Determine the (X, Y) coordinate at the center of the cell enclosing the given text.  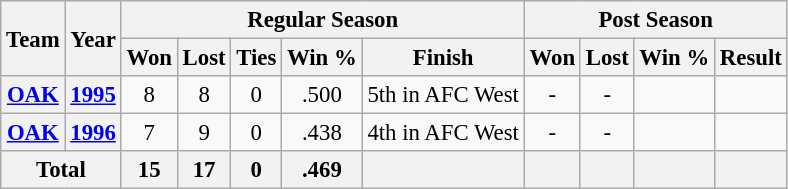
15 (149, 170)
.500 (322, 95)
Result (752, 58)
5th in AFC West (443, 95)
9 (204, 133)
.438 (322, 133)
1996 (93, 133)
Total (61, 170)
Year (93, 38)
Team (33, 38)
Ties (256, 58)
Finish (443, 58)
4th in AFC West (443, 133)
Post Season (656, 20)
7 (149, 133)
Regular Season (322, 20)
.469 (322, 170)
17 (204, 170)
1995 (93, 95)
